Capture the cell that displays the provided text and extract its (X, Y) central coordinate. 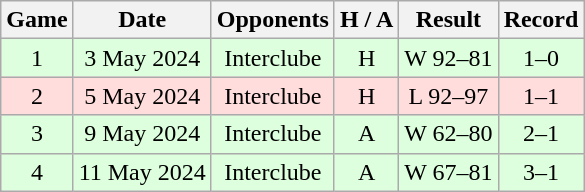
3–1 (541, 172)
4 (37, 172)
11 May 2024 (142, 172)
5 May 2024 (142, 96)
Game (37, 20)
Opponents (272, 20)
1–0 (541, 58)
Date (142, 20)
1 (37, 58)
L 92–97 (448, 96)
Result (448, 20)
Record (541, 20)
H / A (366, 20)
2–1 (541, 134)
1–1 (541, 96)
W 92–81 (448, 58)
9 May 2024 (142, 134)
W 62–80 (448, 134)
2 (37, 96)
W 67–81 (448, 172)
3 (37, 134)
3 May 2024 (142, 58)
